From the cell containing the given text, extract its center point as [x, y] coordinate. 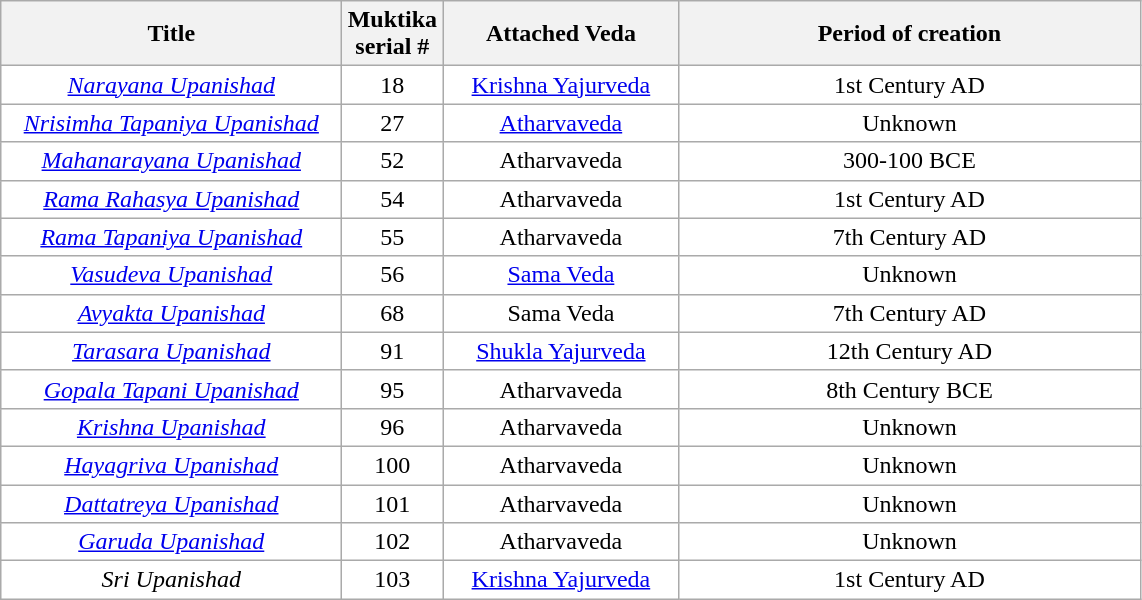
102 [392, 542]
101 [392, 503]
Tarasara Upanishad [172, 351]
91 [392, 351]
Rama Tapaniya Upanishad [172, 237]
Narayana Upanishad [172, 85]
55 [392, 237]
Nrisimha Tapaniya Upanishad [172, 123]
Krishna Upanishad [172, 427]
Dattatreya Upanishad [172, 503]
103 [392, 580]
Period of creation [910, 34]
54 [392, 199]
Rama Rahasya Upanishad [172, 199]
Garuda Upanishad [172, 542]
8th Century BCE [910, 389]
Shukla Yajurveda [561, 351]
Gopala Tapani Upanishad [172, 389]
68 [392, 313]
Muktika serial # [392, 34]
100 [392, 465]
Attached Veda [561, 34]
56 [392, 275]
12th Century AD [910, 351]
Avyakta Upanishad [172, 313]
Hayagriva Upanishad [172, 465]
95 [392, 389]
96 [392, 427]
Sri Upanishad [172, 580]
18 [392, 85]
Mahanarayana Upanishad [172, 161]
Title [172, 34]
300-100 BCE [910, 161]
27 [392, 123]
52 [392, 161]
Vasudeva Upanishad [172, 275]
